Provide the [X, Y] coordinate of the cell's center where the given text is located.  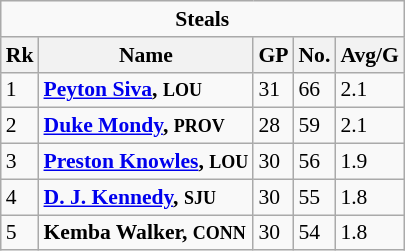
D. J. Kennedy, SJU [146, 197]
Name [146, 55]
Rk [20, 55]
55 [314, 197]
GP [273, 55]
Preston Knowles, LOU [146, 162]
28 [273, 126]
3 [20, 162]
Kemba Walker, CONN [146, 233]
1 [20, 90]
Steals [202, 19]
2 [20, 126]
5 [20, 233]
Peyton Siva, LOU [146, 90]
Duke Mondy, PROV [146, 126]
56 [314, 162]
31 [273, 90]
Avg/G [369, 55]
59 [314, 126]
No. [314, 55]
66 [314, 90]
54 [314, 233]
1.9 [369, 162]
4 [20, 197]
